Locate the cell with the specified text and output its (X, Y) center coordinate. 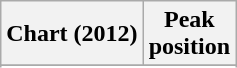
Peak position (189, 34)
Chart (2012) (72, 34)
